Pinpoint the cell where the given text exists, returning its [X, Y] midpoint coordinate. 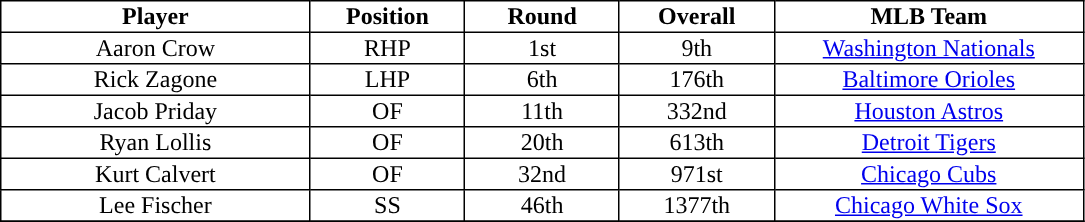
971st [696, 174]
Washington Nationals [928, 48]
Position [388, 17]
Houston Astros [928, 111]
9th [696, 48]
46th [542, 206]
Overall [696, 17]
332nd [696, 111]
11th [542, 111]
Aaron Crow [156, 48]
6th [542, 80]
LHP [388, 80]
1st [542, 48]
1377th [696, 206]
613th [696, 143]
Round [542, 17]
Baltimore Orioles [928, 80]
Ryan Lollis [156, 143]
Player [156, 17]
SS [388, 206]
Rick Zagone [156, 80]
Jacob Priday [156, 111]
20th [542, 143]
MLB Team [928, 17]
Kurt Calvert [156, 174]
32nd [542, 174]
Detroit Tigers [928, 143]
176th [696, 80]
RHP [388, 48]
Chicago White Sox [928, 206]
Chicago Cubs [928, 174]
Lee Fischer [156, 206]
